Pinpoint the cell where the given text exists, returning its [X, Y] midpoint coordinate. 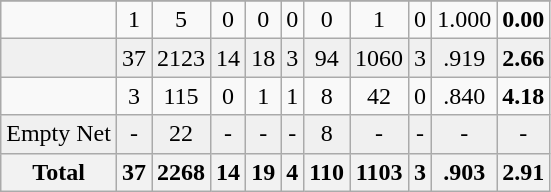
19 [264, 172]
4.18 [524, 96]
2268 [182, 172]
1.000 [464, 20]
.903 [464, 172]
0.00 [524, 20]
4 [292, 172]
Total [59, 172]
.919 [464, 58]
5 [182, 20]
42 [380, 96]
1103 [380, 172]
110 [327, 172]
2.66 [524, 58]
1060 [380, 58]
2.91 [524, 172]
94 [327, 58]
.840 [464, 96]
Empty Net [59, 134]
22 [182, 134]
18 [264, 58]
115 [182, 96]
2123 [182, 58]
